Output the (X, Y) coordinate of the center of the cell containing the given text.  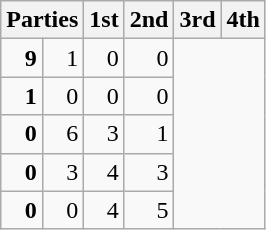
4th (243, 20)
6 (63, 134)
3rd (198, 20)
Parties (42, 20)
5 (149, 210)
1st (104, 20)
2nd (149, 20)
9 (22, 58)
